From the cell containing the given text, extract its center point as [x, y] coordinate. 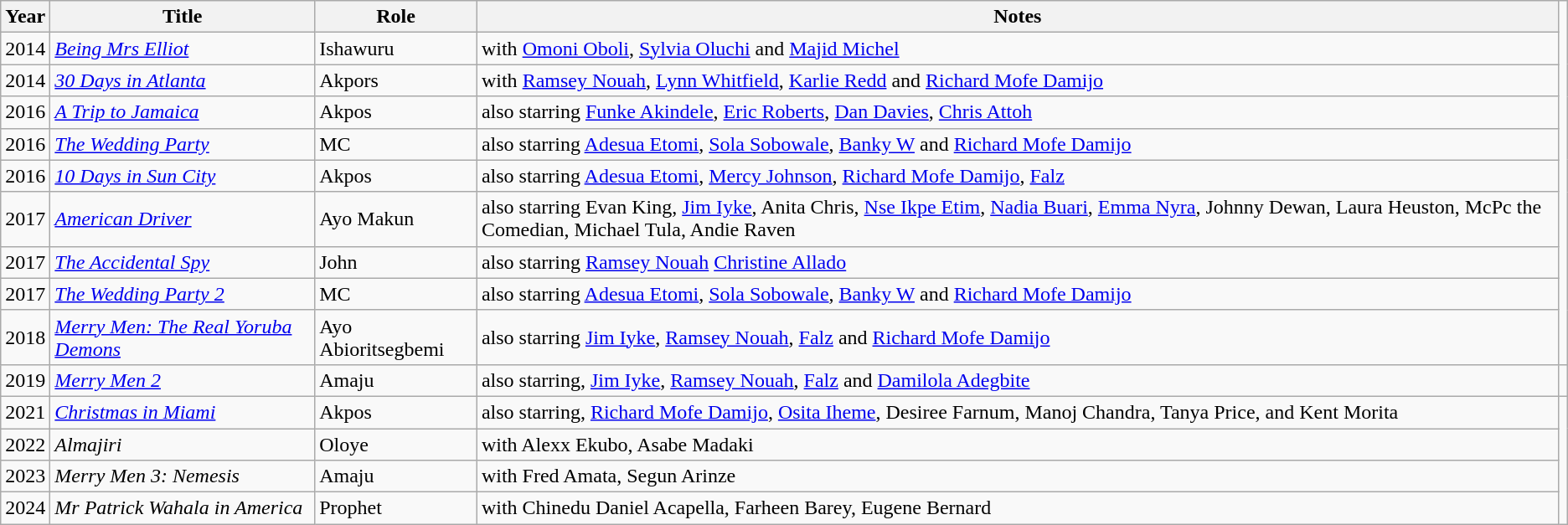
Being Mrs Elliot [183, 49]
with Ramsey Nouah, Lynn Whitfield, Karlie Redd and Richard Mofe Damijo [1017, 80]
2018 [25, 337]
Merry Men 2 [183, 380]
John [396, 262]
also starring Jim Iyke, Ramsey Nouah, Falz and Richard Mofe Damijo [1017, 337]
also starring, Richard Mofe Damijo, Osita Iheme, Desiree Farnum, Manoj Chandra, Tanya Price, and Kent Morita [1017, 412]
with Omoni Oboli, Sylvia Oluchi and Majid Michel [1017, 49]
also starring Adesua Etomi, Mercy Johnson, Richard Mofe Damijo, Falz [1017, 176]
American Driver [183, 219]
The Wedding Party [183, 144]
also starring Ramsey Nouah Christine Allado [1017, 262]
Merry Men: The Real Yoruba Demons [183, 337]
Title [183, 17]
with Fred Amata, Segun Arinze [1017, 476]
30 Days in Atlanta [183, 80]
also starring Funke Akindele, Eric Roberts, Dan Davies, Chris Attoh [1017, 112]
A Trip to Jamaica [183, 112]
with Alexx Ekubo, Asabe Madaki [1017, 445]
10 Days in Sun City [183, 176]
Almajiri [183, 445]
Ayo Abioritsegbemi [396, 337]
Mr Patrick Wahala in America [183, 508]
Christmas in Miami [183, 412]
Oloye [396, 445]
Year [25, 17]
Ayo Makun [396, 219]
Ishawuru [396, 49]
2023 [25, 476]
Prophet [396, 508]
Akpors [396, 80]
2021 [25, 412]
Notes [1017, 17]
also starring, Jim Iyke, Ramsey Nouah, Falz and Damilola Adegbite [1017, 380]
Role [396, 17]
2019 [25, 380]
The Accidental Spy [183, 262]
Merry Men 3: Nemesis [183, 476]
The Wedding Party 2 [183, 294]
2024 [25, 508]
with Chinedu Daniel Acapella, Farheen Barey, Eugene Bernard [1017, 508]
2022 [25, 445]
